Output the [x, y] coordinate of the center of the cell containing the given text.  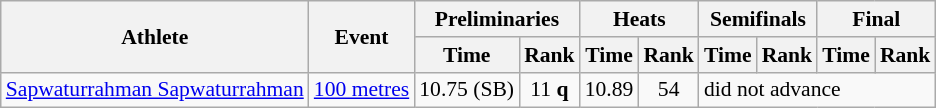
Event [362, 36]
10.89 [610, 90]
11 q [550, 90]
Semifinals [758, 19]
Heats [640, 19]
Athlete [155, 36]
100 metres [362, 90]
Preliminaries [496, 19]
Sapwaturrahman Sapwaturrahman [155, 90]
10.75 (SB) [466, 90]
did not advance [817, 90]
54 [668, 90]
Final [876, 19]
